Return the (X, Y) coordinate for the center point of the cell that contains the specified text.  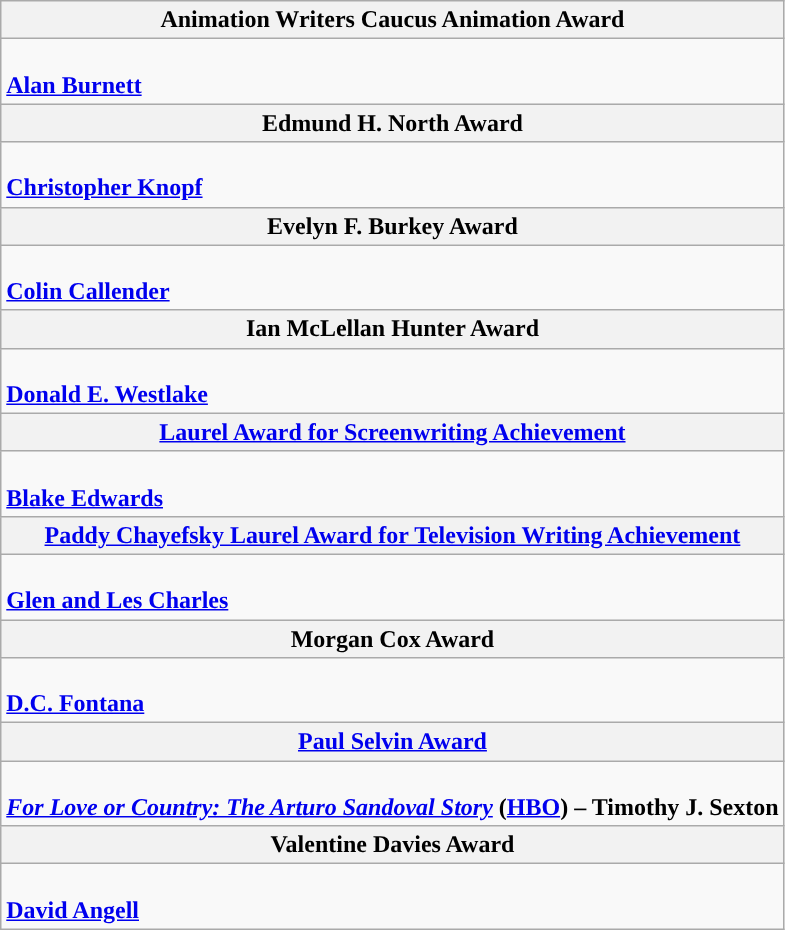
Evelyn F. Burkey Award (392, 226)
D.C. Fontana (392, 690)
Animation Writers Caucus Animation Award (392, 20)
Edmund H. North Award (392, 123)
Paul Selvin Award (392, 742)
Alan Burnett (392, 72)
For Love or Country: The Arturo Sandoval Story (HBO) – Timothy J. Sexton (392, 794)
Paddy Chayefsky Laurel Award for Television Writing Achievement (392, 535)
Blake Edwards (392, 484)
David Angell (392, 896)
Christopher Knopf (392, 174)
Glen and Les Charles (392, 586)
Donald E. Westlake (392, 380)
Laurel Award for Screenwriting Achievement (392, 432)
Ian McLellan Hunter Award (392, 329)
Valentine Davies Award (392, 845)
Colin Callender (392, 278)
Morgan Cox Award (392, 639)
